Capture the cell that displays the provided text and extract its (x, y) central coordinate. 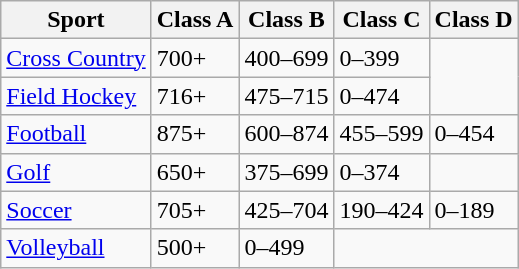
705+ (195, 210)
475–715 (286, 96)
0–399 (382, 58)
Cross Country (76, 58)
0–454 (474, 134)
875+ (195, 134)
Class D (474, 20)
Soccer (76, 210)
500+ (195, 248)
Golf (76, 172)
Football (76, 134)
0–499 (286, 248)
Class A (195, 20)
190–424 (382, 210)
Volleyball (76, 248)
0–189 (474, 210)
425–704 (286, 210)
Field Hockey (76, 96)
Class B (286, 20)
Class C (382, 20)
0–474 (382, 96)
716+ (195, 96)
0–374 (382, 172)
455–599 (382, 134)
650+ (195, 172)
600–874 (286, 134)
Sport (76, 20)
700+ (195, 58)
400–699 (286, 58)
375–699 (286, 172)
